Capture the cell that displays the provided text and extract its [X, Y] central coordinate. 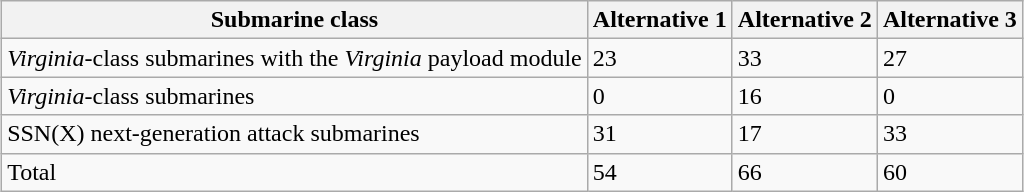
Submarine class [295, 20]
66 [804, 172]
Alternative 2 [804, 20]
60 [950, 172]
27 [950, 58]
23 [660, 58]
Alternative 3 [950, 20]
31 [660, 134]
17 [804, 134]
Virginia-class submarines with the Virginia payload module [295, 58]
16 [804, 96]
SSN(X) next-generation attack submarines [295, 134]
Total [295, 172]
Alternative 1 [660, 20]
Virginia-class submarines [295, 96]
54 [660, 172]
